Scan for the cell matching the given text and deliver its (x, y) coordinate at center. 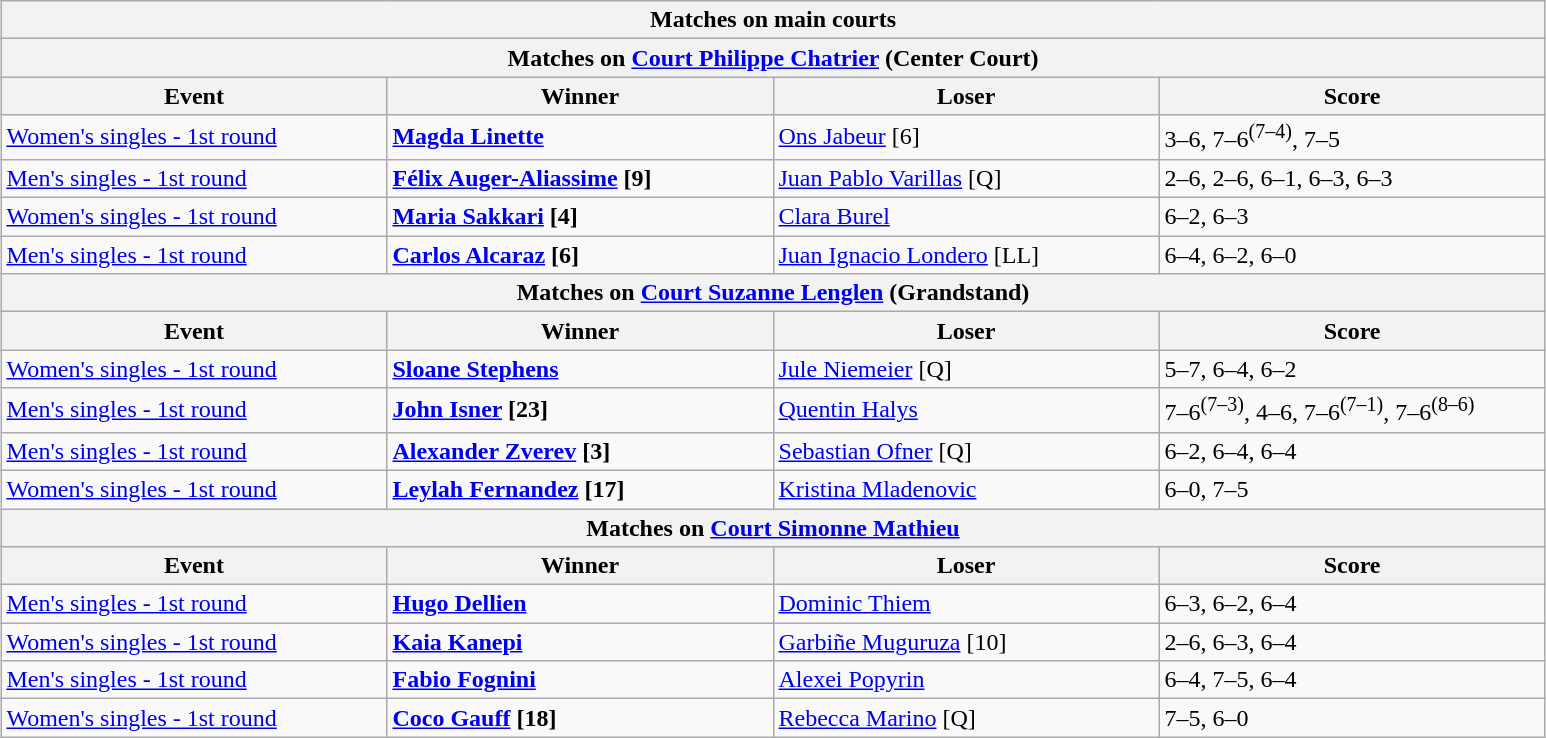
Quentin Halys (966, 410)
Garbiñe Muguruza [10] (966, 642)
Fabio Fognini (580, 680)
6–2, 6–3 (1352, 217)
Maria Sakkari [4] (580, 217)
6–0, 7–5 (1352, 489)
Dominic Thiem (966, 604)
Carlos Alcaraz [6] (580, 255)
Juan Pablo Varillas [Q] (966, 178)
Ons Jabeur [6] (966, 138)
6–4, 7–5, 6–4 (1352, 680)
Magda Linette (580, 138)
Kristina Mladenovic (966, 489)
Alexei Popyrin (966, 680)
6–3, 6–2, 6–4 (1352, 604)
7–5, 6–0 (1352, 718)
Matches on Court Simonne Mathieu (773, 528)
Leylah Fernandez [17] (580, 489)
3–6, 7–6(7–4), 7–5 (1352, 138)
Jule Niemeier [Q] (966, 369)
2–6, 6–3, 6–4 (1352, 642)
Sloane Stephens (580, 369)
John Isner [23] (580, 410)
Matches on Court Philippe Chatrier (Center Court) (773, 58)
7–6(7–3), 4–6, 7–6(7–1), 7–6(8–6) (1352, 410)
5–7, 6–4, 6–2 (1352, 369)
Matches on main courts (773, 20)
6–4, 6–2, 6–0 (1352, 255)
Coco Gauff [18] (580, 718)
Félix Auger-Aliassime [9] (580, 178)
Alexander Zverev [3] (580, 451)
6–2, 6–4, 6–4 (1352, 451)
Sebastian Ofner [Q] (966, 451)
Rebecca Marino [Q] (966, 718)
Matches on Court Suzanne Lenglen (Grandstand) (773, 293)
Juan Ignacio Londero [LL] (966, 255)
Clara Burel (966, 217)
Kaia Kanepi (580, 642)
Hugo Dellien (580, 604)
2–6, 2–6, 6–1, 6–3, 6–3 (1352, 178)
